Return [x, y] of the center of cell containing provided text 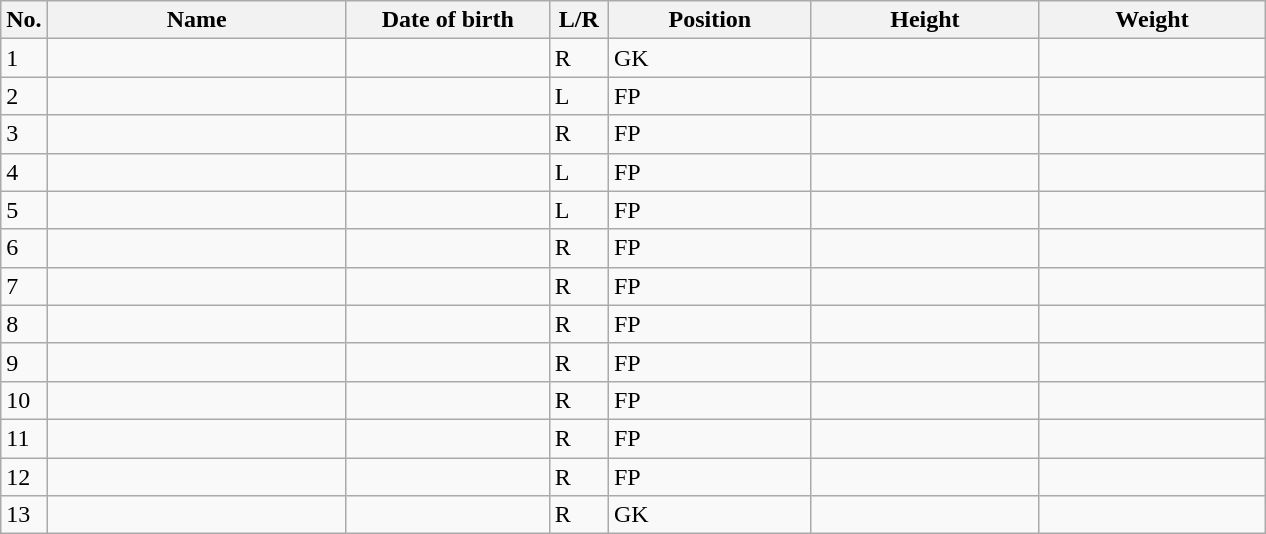
12 [24, 477]
No. [24, 20]
3 [24, 134]
6 [24, 248]
Weight [1152, 20]
11 [24, 438]
Date of birth [448, 20]
L/R [578, 20]
4 [24, 172]
Height [924, 20]
2 [24, 96]
10 [24, 400]
7 [24, 286]
13 [24, 515]
9 [24, 362]
1 [24, 58]
8 [24, 324]
Name [196, 20]
Position [710, 20]
5 [24, 210]
